Detect which cell encompasses the target text, then output its (x, y) center coordinate. 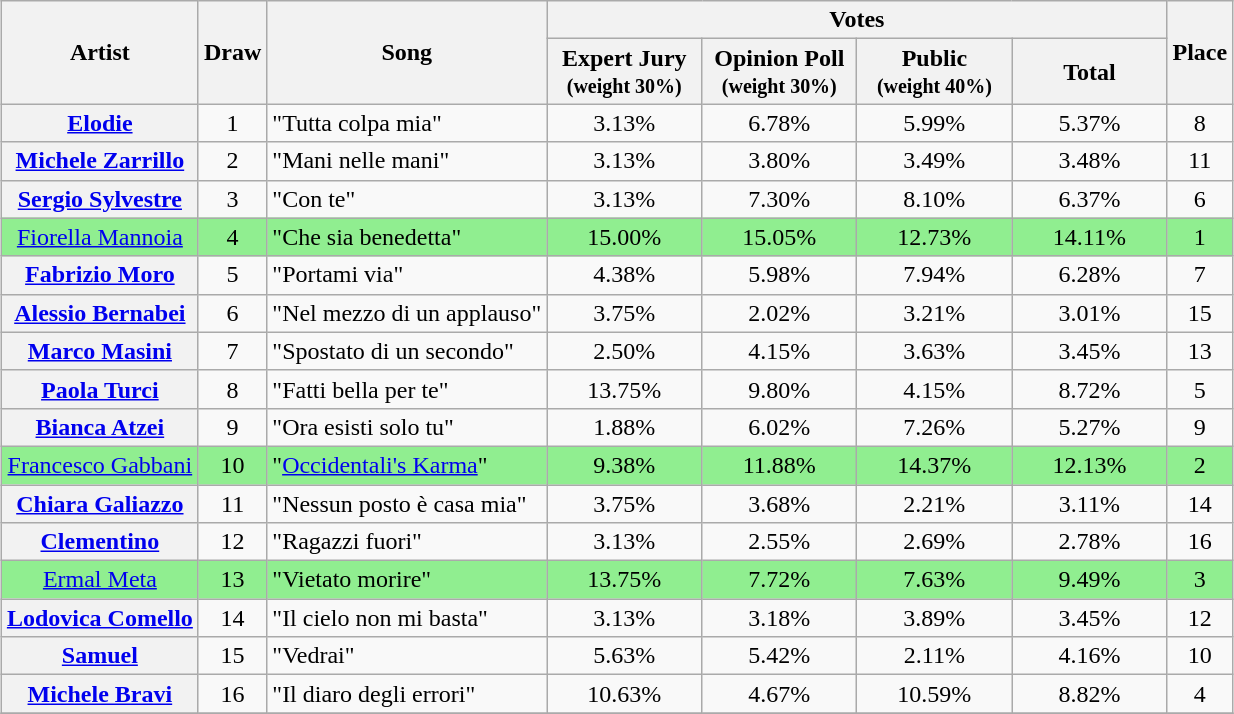
Bianca Atzei (100, 427)
3.63% (934, 351)
"Vietato morire" (407, 580)
6.28% (1090, 275)
Alessio Bernabei (100, 313)
6.78% (780, 123)
4.38% (624, 275)
12.13% (1090, 465)
7.26% (934, 427)
8.10% (934, 199)
1.88% (624, 427)
Clementino (100, 542)
3.48% (1090, 161)
9.38% (624, 465)
15.00% (624, 237)
Opinion Poll(weight 30%) (780, 72)
7.63% (934, 580)
2.55% (780, 542)
"Ragazzi fuori" (407, 542)
5.63% (624, 656)
Sergio Sylvestre (100, 199)
5.37% (1090, 123)
Lodovica Comello (100, 618)
"Fatti bella per te" (407, 389)
7.72% (780, 580)
"Spostato di un secondo" (407, 351)
Expert Jury(weight 30%) (624, 72)
"Il diaro degli errori" (407, 694)
Samuel (100, 656)
Paola Turci (100, 389)
Song (407, 52)
Draw (232, 52)
Michele Zarrillo (100, 161)
10.59% (934, 694)
Artist (100, 52)
2.21% (934, 503)
12.73% (934, 237)
Public(weight 40%) (934, 72)
Ermal Meta (100, 580)
Francesco Gabbani (100, 465)
3.68% (780, 503)
3.89% (934, 618)
2.11% (934, 656)
"Mani nelle mani" (407, 161)
5.98% (780, 275)
"Tutta colpa mia" (407, 123)
Fiorella Mannoia (100, 237)
3.80% (780, 161)
Marco Masini (100, 351)
"Vedrai" (407, 656)
"Nel mezzo di un applauso" (407, 313)
3.21% (934, 313)
14.37% (934, 465)
3.49% (934, 161)
Votes (857, 20)
Michele Bravi (100, 694)
5.42% (780, 656)
5.27% (1090, 427)
3.11% (1090, 503)
8.82% (1090, 694)
"Nessun posto è casa mia" (407, 503)
2.50% (624, 351)
3.01% (1090, 313)
"Il cielo non mi basta" (407, 618)
Fabrizio Moro (100, 275)
"Ora esisti solo tu" (407, 427)
9.80% (780, 389)
6.37% (1090, 199)
7.30% (780, 199)
9.49% (1090, 580)
Elodie (100, 123)
Total (1090, 72)
"Occidentali's Karma" (407, 465)
2.69% (934, 542)
8.72% (1090, 389)
2.02% (780, 313)
2.78% (1090, 542)
5.99% (934, 123)
6.02% (780, 427)
Place (1200, 52)
"Portami via" (407, 275)
15.05% (780, 237)
11.88% (780, 465)
4.16% (1090, 656)
Chiara Galiazzo (100, 503)
10.63% (624, 694)
3.18% (780, 618)
7.94% (934, 275)
4.67% (780, 694)
"Che sia benedetta" (407, 237)
"Con te" (407, 199)
14.11% (1090, 237)
